Provide the [x, y] coordinate of the cell's center where the given text is located.  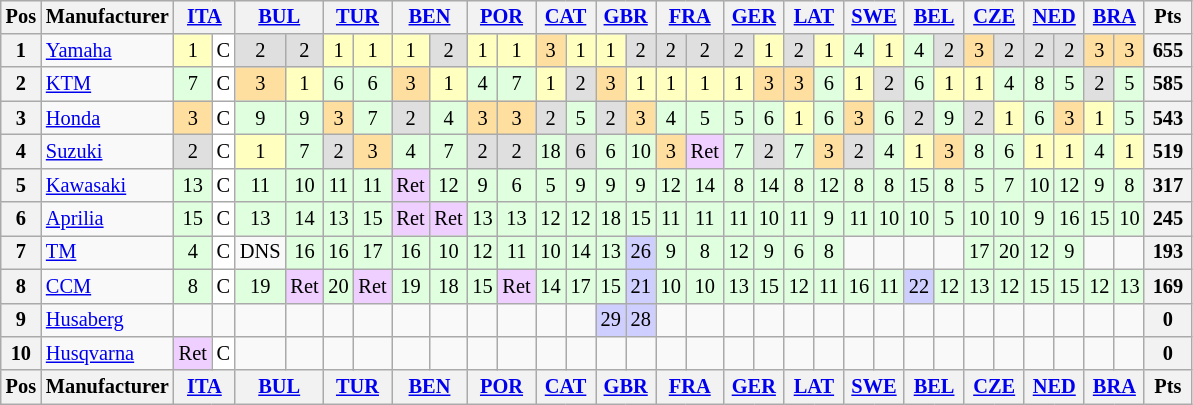
KTM [108, 84]
Husaberg [108, 320]
29 [611, 320]
22 [919, 286]
Kawasaki [108, 185]
Honda [108, 118]
Suzuki [108, 152]
Aprilia [108, 219]
585 [1168, 84]
655 [1168, 51]
CCM [108, 286]
543 [1168, 118]
28 [641, 320]
193 [1168, 253]
26 [641, 253]
169 [1168, 286]
TM [108, 253]
21 [641, 286]
245 [1168, 219]
Husqvarna [108, 354]
DNS [260, 253]
317 [1168, 185]
519 [1168, 152]
Yamaha [108, 51]
